Return [X, Y] of the center of cell containing provided text 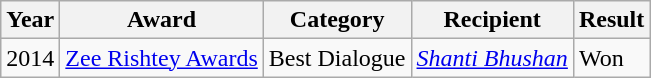
Zee Rishtey Awards [162, 58]
Recipient [492, 20]
Year [30, 20]
2014 [30, 58]
Won [611, 58]
Best Dialogue [337, 58]
Category [337, 20]
Shanti Bhushan [492, 58]
Result [611, 20]
Award [162, 20]
